Return [x, y] of the center of cell containing provided text 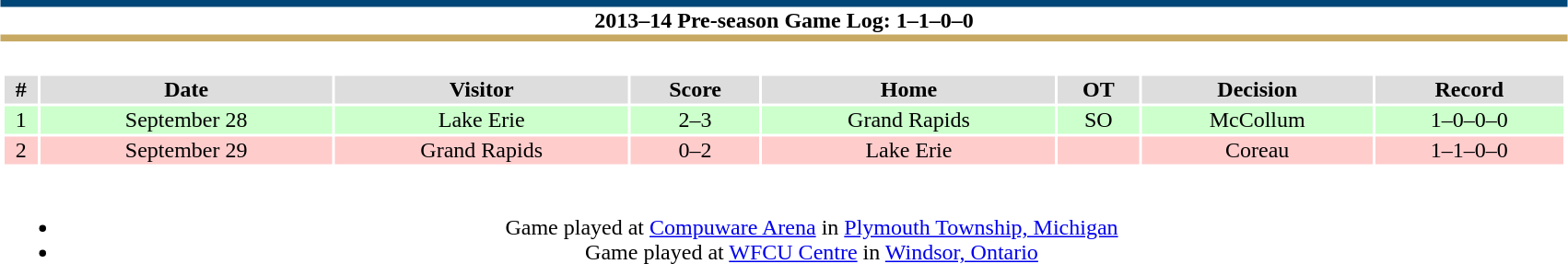
Record [1469, 89]
September 29 [186, 150]
Score [695, 89]
Coreau [1257, 150]
McCollum [1257, 121]
OT [1098, 89]
2013–14 Pre-season Game Log: 1–1–0–0 [784, 20]
0–2 [695, 150]
1 [20, 121]
2 [20, 150]
1–1–0–0 [1469, 150]
SO [1098, 121]
Date [186, 89]
2–3 [695, 121]
1–0–0–0 [1469, 121]
Visitor [482, 89]
September 28 [186, 121]
Decision [1257, 89]
# [20, 89]
Home [909, 89]
